Output the (X, Y) coordinate of the center of the cell containing the given text.  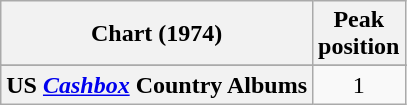
Peakposition (359, 34)
Chart (1974) (157, 34)
US Cashbox Country Albums (157, 85)
1 (359, 85)
